Capture the cell that displays the provided text and extract its (x, y) central coordinate. 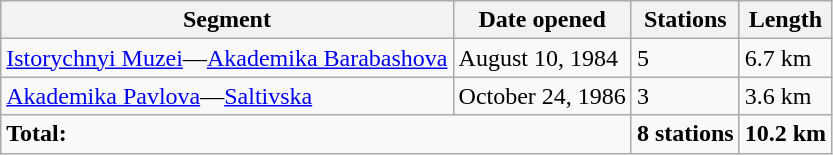
8 stations (685, 134)
5 (685, 58)
Stations (685, 20)
Date opened (542, 20)
Istorychnyi Muzei—Akademika Barabashova (227, 58)
Segment (227, 20)
Akademika Pavlova—Saltivska (227, 96)
August 10, 1984 (542, 58)
6.7 km (785, 58)
Total: (316, 134)
Length (785, 20)
10.2 km (785, 134)
October 24, 1986 (542, 96)
3 (685, 96)
3.6 km (785, 96)
